Capture the cell that displays the provided text and extract its (X, Y) central coordinate. 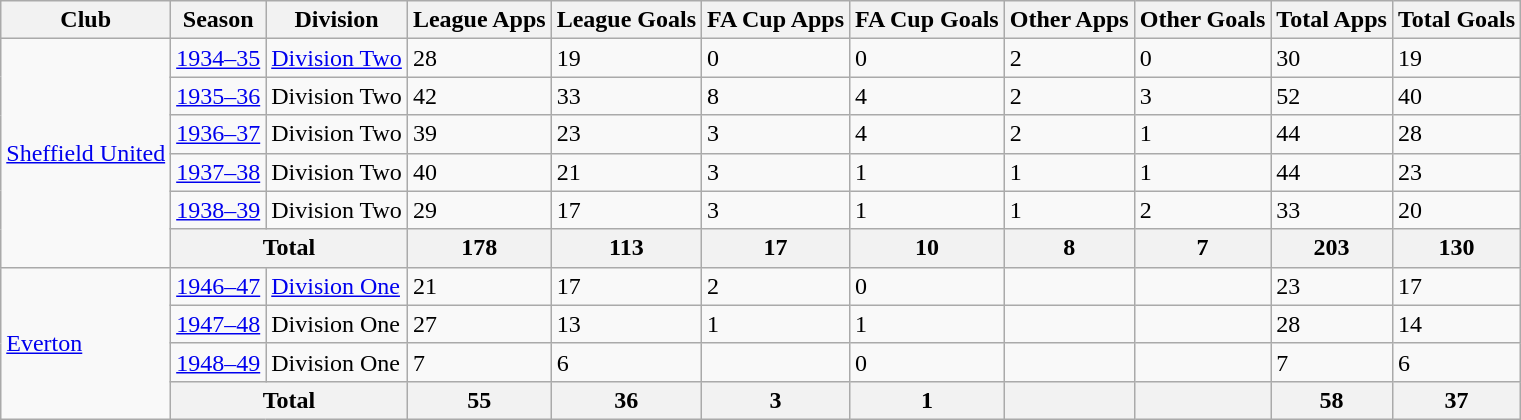
League Apps (479, 20)
52 (1332, 96)
Total Goals (1456, 20)
178 (479, 248)
203 (1332, 248)
Sheffield United (86, 153)
FA Cup Apps (776, 20)
14 (1456, 324)
Total Apps (1332, 20)
Other Goals (1202, 20)
Other Apps (1069, 20)
10 (928, 248)
20 (1456, 210)
1935–36 (218, 96)
1946–47 (218, 286)
League Goals (626, 20)
1948–49 (218, 362)
42 (479, 96)
30 (1332, 58)
Division (337, 20)
27 (479, 324)
1938–39 (218, 210)
29 (479, 210)
1934–35 (218, 58)
1936–37 (218, 134)
1937–38 (218, 172)
FA Cup Goals (928, 20)
13 (626, 324)
36 (626, 400)
Everton (86, 343)
Club (86, 20)
Season (218, 20)
37 (1456, 400)
113 (626, 248)
55 (479, 400)
130 (1456, 248)
58 (1332, 400)
1947–48 (218, 324)
39 (479, 134)
